Provide the (x, y) coordinate of the cell's center where the given text is located.  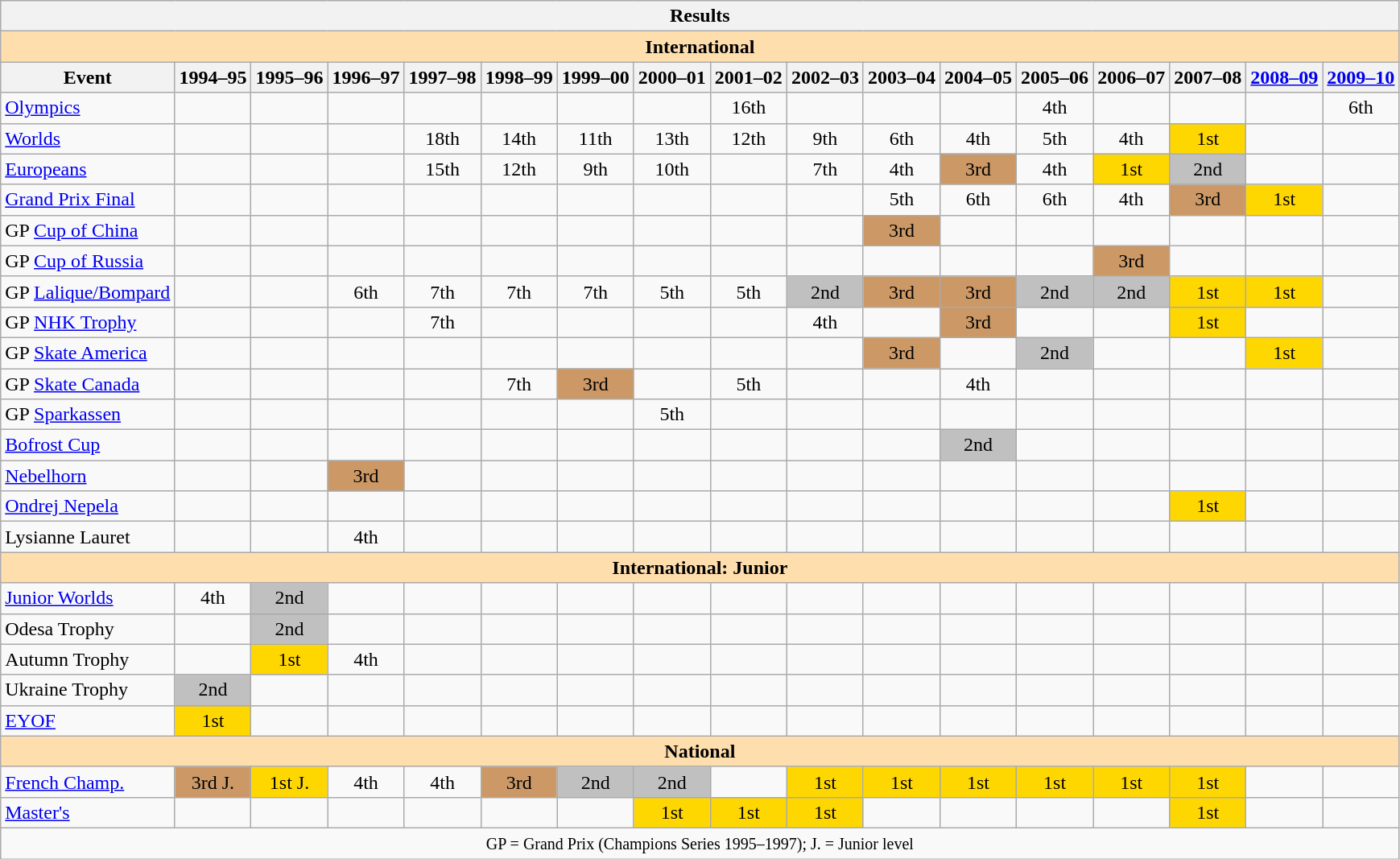
1998–99 (518, 77)
Event (88, 77)
Master's (88, 812)
13th (671, 138)
GP Skate Canada (88, 384)
1996–97 (365, 77)
2005–06 (1055, 77)
1st J. (290, 782)
Europeans (88, 169)
Results (700, 16)
Grand Prix Final (88, 200)
Nebelhorn (88, 476)
2008–09 (1285, 77)
2002–03 (824, 77)
Autumn Trophy (88, 659)
2003–04 (902, 77)
15th (443, 169)
GP = Grand Prix (Champions Series 1995–1997); J. = Junior level (700, 843)
International: Junior (700, 568)
GP Lalique/Bompard (88, 291)
10th (671, 169)
GP Cup of Russia (88, 261)
2001–02 (749, 77)
11th (596, 138)
1995–96 (290, 77)
International (700, 47)
1994–95 (213, 77)
3rd J. (213, 782)
Ukraine Trophy (88, 690)
Ondrej Nepela (88, 506)
Odesa Trophy (88, 629)
2004–05 (979, 77)
18th (443, 138)
2007–08 (1208, 77)
Worlds (88, 138)
Olympics (88, 108)
National (700, 751)
Lysianne Lauret (88, 537)
1999–00 (596, 77)
2009–10 (1361, 77)
French Champ. (88, 782)
14th (518, 138)
EYOF (88, 721)
1997–98 (443, 77)
2006–07 (1132, 77)
16th (749, 108)
Bofrost Cup (88, 445)
GP Sparkassen (88, 415)
GP Skate America (88, 353)
GP NHK Trophy (88, 322)
GP Cup of China (88, 230)
Junior Worlds (88, 598)
2000–01 (671, 77)
